From the cell containing the given text, extract its center point as (x, y) coordinate. 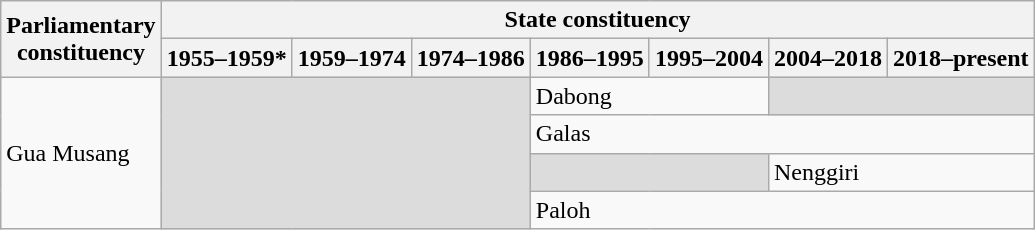
State constituency (598, 20)
2018–present (960, 58)
1995–2004 (708, 58)
1955–1959* (226, 58)
1986–1995 (590, 58)
Parliamentaryconstituency (81, 39)
Paloh (782, 210)
Nenggiri (901, 172)
Dabong (649, 96)
1974–1986 (470, 58)
1959–1974 (352, 58)
Galas (782, 134)
Gua Musang (81, 153)
2004–2018 (828, 58)
